Output the (x, y) coordinate of the center of the cell containing the given text.  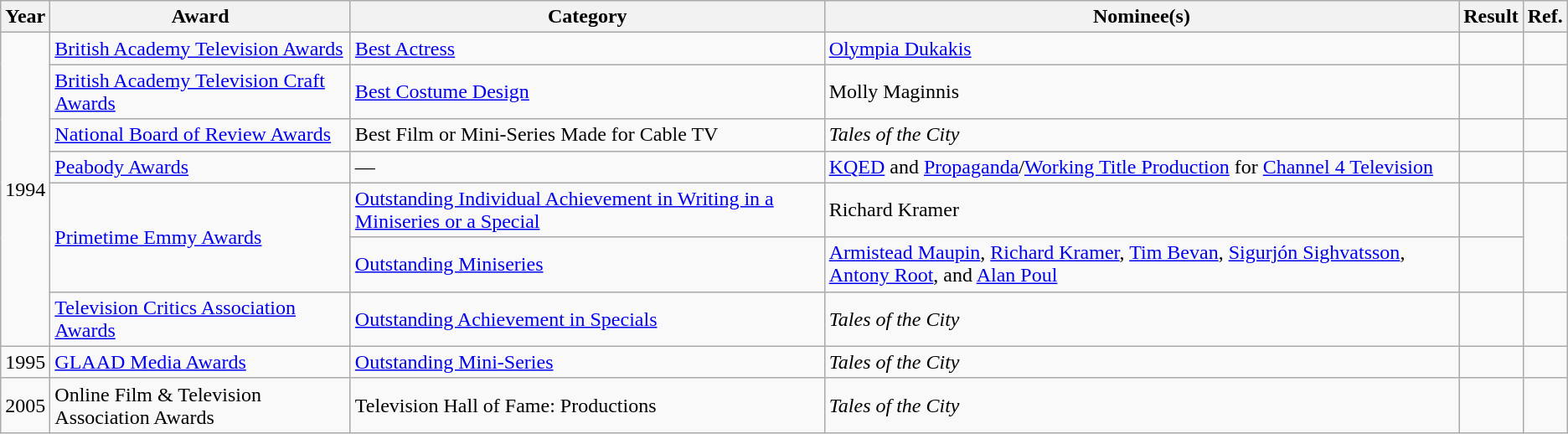
Result (1491, 17)
Molly Maginnis (1142, 92)
Primetime Emmy Awards (201, 237)
Outstanding Achievement in Specials (587, 318)
Best Actress (587, 49)
Award (201, 17)
Outstanding Miniseries (587, 265)
Year (25, 17)
Television Critics Association Awards (201, 318)
British Academy Television Craft Awards (201, 92)
Online Film & Television Association Awards (201, 406)
Television Hall of Fame: Productions (587, 406)
National Board of Review Awards (201, 135)
1994 (25, 189)
Outstanding Individual Achievement in Writing in a Miniseries or a Special (587, 209)
British Academy Television Awards (201, 49)
Richard Kramer (1142, 209)
Ref. (1545, 17)
Best Film or Mini-Series Made for Cable TV (587, 135)
KQED and Propaganda/Working Title Production for Channel 4 Television (1142, 167)
Olympia Dukakis (1142, 49)
Armistead Maupin, Richard Kramer, Tim Bevan, Sigurjón Sighvatsson, Antony Root, and Alan Poul (1142, 265)
— (587, 167)
1995 (25, 362)
Category (587, 17)
2005 (25, 406)
Nominee(s) (1142, 17)
GLAAD Media Awards (201, 362)
Best Costume Design (587, 92)
Peabody Awards (201, 167)
Outstanding Mini-Series (587, 362)
